Identify which cell holds the provided text, then report its [x, y] central coordinate. 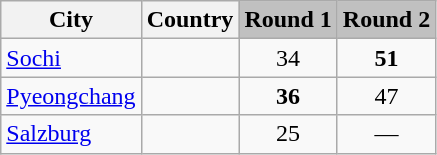
51 [386, 58]
Round 1 [288, 20]
36 [288, 96]
34 [288, 58]
— [386, 134]
47 [386, 96]
Salzburg [71, 134]
25 [288, 134]
Pyeongchang [71, 96]
Round 2 [386, 20]
Sochi [71, 58]
Country [190, 20]
City [71, 20]
